Return the (X, Y) coordinate for the center point of the cell that contains the specified text.  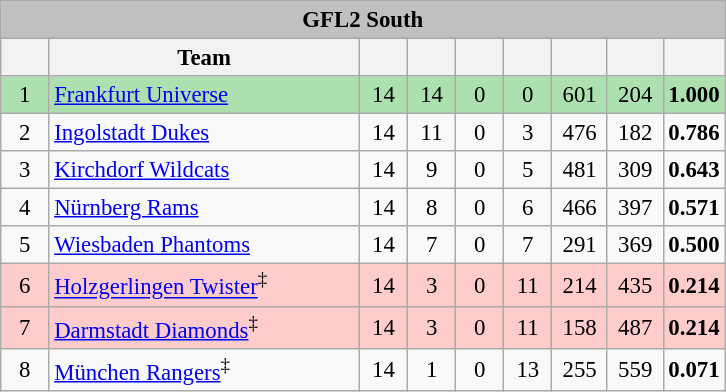
182 (635, 133)
158 (580, 327)
291 (580, 245)
397 (635, 208)
559 (635, 369)
Frankfurt Universe (204, 95)
4 (25, 208)
204 (635, 95)
Wiesbaden Phantoms (204, 245)
Ingolstadt Dukes (204, 133)
214 (580, 285)
487 (635, 327)
0.071 (694, 369)
369 (635, 245)
Nürnberg Rams (204, 208)
13 (528, 369)
255 (580, 369)
München Rangers‡ (204, 369)
0.643 (694, 170)
Kirchdorf Wildcats (204, 170)
476 (580, 133)
Team (204, 58)
0.500 (694, 245)
0.571 (694, 208)
435 (635, 285)
GFL2 South (363, 20)
Darmstadt Diamonds‡ (204, 327)
2 (25, 133)
601 (580, 95)
466 (580, 208)
Holzgerlingen Twister‡ (204, 285)
1.000 (694, 95)
9 (432, 170)
481 (580, 170)
309 (635, 170)
0.786 (694, 133)
